Extract the [x, y] coordinate from the center of the cell holding the provided text.  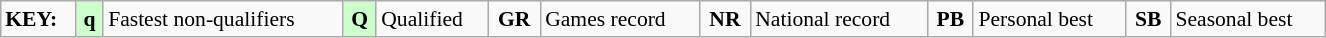
Games record [620, 19]
GR [514, 19]
Seasonal best [1248, 19]
PB [950, 19]
Personal best [1049, 19]
Fastest non-qualifiers [223, 19]
NR [725, 19]
Qualified [432, 19]
National record [838, 19]
SB [1148, 19]
Q [360, 19]
q [90, 19]
KEY: [38, 19]
